Output the (x, y) coordinate of the center of the cell containing the given text.  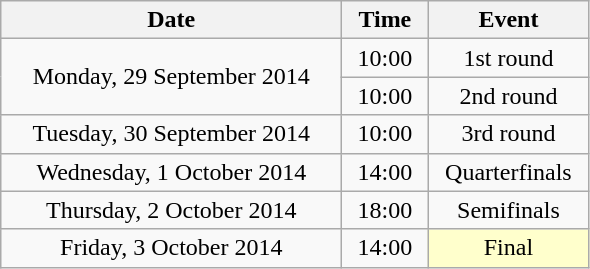
1st round (508, 58)
2nd round (508, 96)
Final (508, 248)
Friday, 3 October 2014 (172, 248)
Wednesday, 1 October 2014 (172, 172)
Monday, 29 September 2014 (172, 77)
18:00 (385, 210)
Thursday, 2 October 2014 (172, 210)
Semifinals (508, 210)
Tuesday, 30 September 2014 (172, 134)
Quarterfinals (508, 172)
Event (508, 20)
Date (172, 20)
Time (385, 20)
3rd round (508, 134)
